From the cell containing the given text, extract its center point as [X, Y] coordinate. 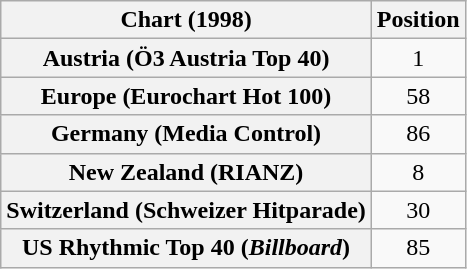
Europe (Eurochart Hot 100) [186, 96]
86 [418, 134]
US Rhythmic Top 40 (Billboard) [186, 248]
30 [418, 210]
Austria (Ö3 Austria Top 40) [186, 58]
85 [418, 248]
1 [418, 58]
Germany (Media Control) [186, 134]
58 [418, 96]
Switzerland (Schweizer Hitparade) [186, 210]
Chart (1998) [186, 20]
8 [418, 172]
Position [418, 20]
New Zealand (RIANZ) [186, 172]
